From the cell containing the given text, extract its center point as (X, Y) coordinate. 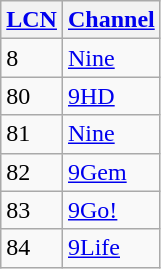
84 (32, 248)
81 (32, 134)
LCN (32, 20)
9Go! (111, 210)
8 (32, 58)
82 (32, 172)
9HD (111, 96)
80 (32, 96)
9Life (111, 248)
9Gem (111, 172)
83 (32, 210)
Channel (111, 20)
